Determine the [X, Y] coordinate at the center of the cell enclosing the given text.  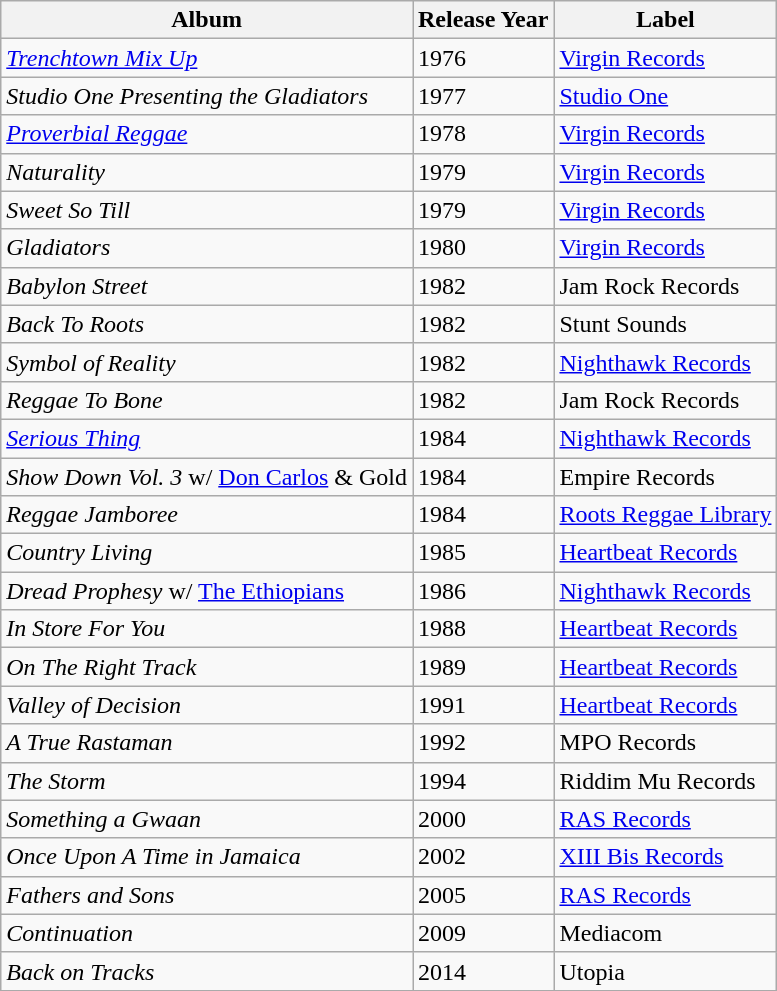
Fathers and Sons [207, 895]
2002 [482, 857]
A True Rastaman [207, 743]
1978 [482, 134]
Gladiators [207, 248]
Sweet So Till [207, 210]
2014 [482, 971]
Album [207, 20]
XIII Bis Records [666, 857]
Continuation [207, 933]
The Storm [207, 781]
Valley of Decision [207, 705]
Dread Prophesy w/ The Ethiopians [207, 591]
Empire Records [666, 477]
Show Down Vol. 3 w/ Don Carlos & Gold [207, 477]
1994 [482, 781]
Once Upon A Time in Jamaica [207, 857]
Trenchtown Mix Up [207, 58]
Label [666, 20]
Back To Roots [207, 324]
Roots Reggae Library [666, 515]
Stunt Sounds [666, 324]
1985 [482, 553]
Back on Tracks [207, 971]
Proverbial Reggae [207, 134]
1980 [482, 248]
2000 [482, 819]
Country Living [207, 553]
Utopia [666, 971]
Babylon Street [207, 286]
Naturality [207, 172]
Release Year [482, 20]
On The Right Track [207, 667]
In Store For You [207, 629]
Studio One [666, 96]
1991 [482, 705]
1988 [482, 629]
2005 [482, 895]
Reggae Jamboree [207, 515]
Mediacom [666, 933]
Serious Thing [207, 438]
1992 [482, 743]
Riddim Mu Records [666, 781]
1977 [482, 96]
MPO Records [666, 743]
Reggae To Bone [207, 400]
Symbol of Reality [207, 362]
Something a Gwaan [207, 819]
1989 [482, 667]
Studio One Presenting the Gladiators [207, 96]
1976 [482, 58]
2009 [482, 933]
1986 [482, 591]
